Return (x, y) of the center of cell containing provided text 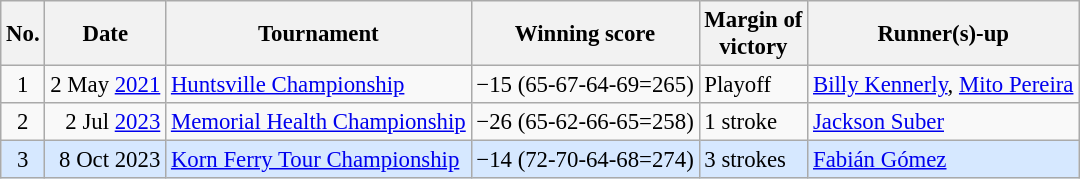
−26 (65-62-66-65=258) (585, 122)
8 Oct 2023 (106, 160)
2 (23, 122)
Huntsville Championship (318, 85)
3 strokes (754, 160)
Runner(s)-up (944, 34)
−15 (65-67-64-69=265) (585, 85)
2 Jul 2023 (106, 122)
Fabián Gómez (944, 160)
Margin ofvictory (754, 34)
Date (106, 34)
Memorial Health Championship (318, 122)
1 stroke (754, 122)
Billy Kennerly, Mito Pereira (944, 85)
1 (23, 85)
Playoff (754, 85)
Korn Ferry Tour Championship (318, 160)
−14 (72-70-64-68=274) (585, 160)
3 (23, 160)
Jackson Suber (944, 122)
Winning score (585, 34)
Tournament (318, 34)
2 May 2021 (106, 85)
No. (23, 34)
